Extract the [x, y] coordinate from the center of the cell holding the provided text.  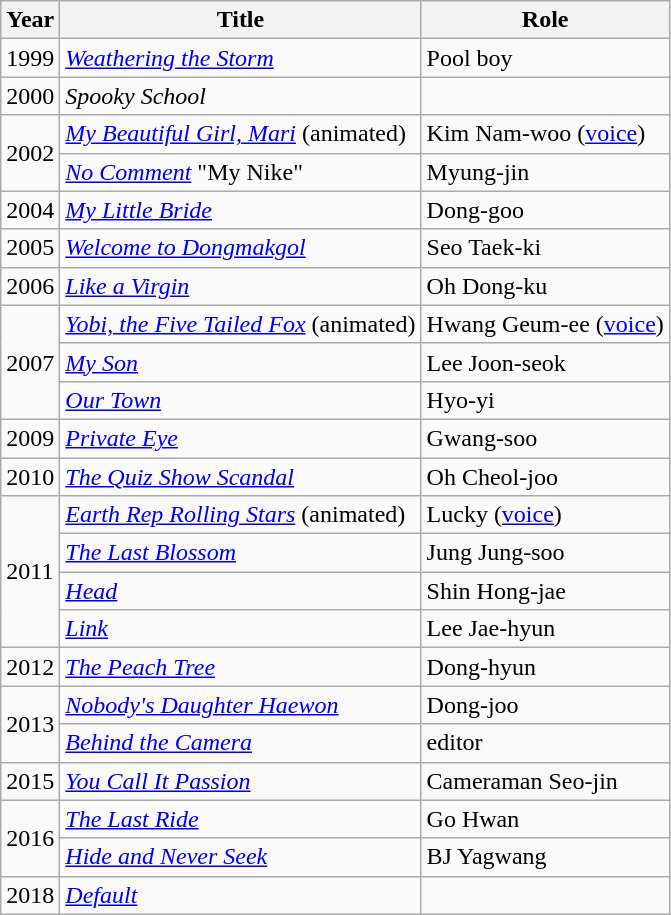
2015 [30, 781]
Dong-hyun [545, 667]
2000 [30, 96]
Title [240, 20]
Lee Joon-seok [545, 362]
You Call It Passion [240, 781]
Lee Jae-hyun [545, 629]
Role [545, 20]
Pool boy [545, 58]
Welcome to Dongmakgol [240, 248]
Year [30, 20]
Shin Hong-jae [545, 591]
Spooky School [240, 96]
The Last Blossom [240, 553]
Seo Taek-ki [545, 248]
1999 [30, 58]
2006 [30, 286]
Hide and Never Seek [240, 857]
2018 [30, 895]
Nobody's Daughter Haewon [240, 705]
Jung Jung-soo [545, 553]
My Beautiful Girl, Mari (animated) [240, 134]
Gwang-soo [545, 438]
Weathering the Storm [240, 58]
Myung-jin [545, 172]
Go Hwan [545, 819]
Oh Dong-ku [545, 286]
2013 [30, 724]
Earth Rep Rolling Stars (animated) [240, 515]
Link [240, 629]
Like a Virgin [240, 286]
2011 [30, 572]
Oh Cheol-joo [545, 477]
Yobi, the Five Tailed Fox (animated) [240, 324]
Head [240, 591]
Cameraman Seo-jin [545, 781]
2002 [30, 153]
Our Town [240, 400]
My Little Bride [240, 210]
The Peach Tree [240, 667]
BJ Yagwang [545, 857]
No Comment "My Nike" [240, 172]
Lucky (voice) [545, 515]
Dong-joo [545, 705]
Behind the Camera [240, 743]
2010 [30, 477]
2007 [30, 362]
The Last Ride [240, 819]
Hyo-yi [545, 400]
The Quiz Show Scandal [240, 477]
Dong-goo [545, 210]
Hwang Geum-ee (voice) [545, 324]
2009 [30, 438]
My Son [240, 362]
2004 [30, 210]
2005 [30, 248]
2016 [30, 838]
Default [240, 895]
Private Eye [240, 438]
2012 [30, 667]
editor [545, 743]
Kim Nam-woo (voice) [545, 134]
